Capture the cell that displays the provided text and extract its [x, y] central coordinate. 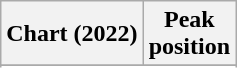
Peakposition [189, 34]
Chart (2022) [72, 34]
